Output the [X, Y] coordinate of the center of the cell containing the given text.  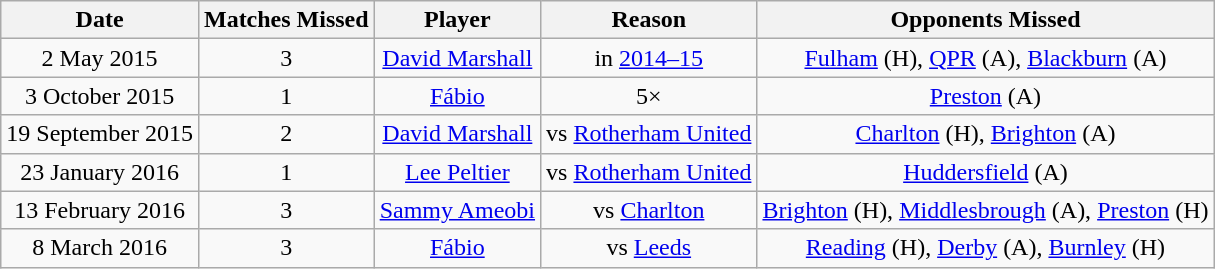
vs Leeds [649, 248]
Huddersfield (A) [986, 172]
vs Charlton [649, 210]
Matches Missed [286, 20]
Fulham (H), QPR (A), Blackburn (A) [986, 58]
8 March 2016 [100, 248]
3 October 2015 [100, 96]
Opponents Missed [986, 20]
Brighton (H), Middlesbrough (A), Preston (H) [986, 210]
Player [457, 20]
Charlton (H), Brighton (A) [986, 134]
2 [286, 134]
5× [649, 96]
Lee Peltier [457, 172]
Reason [649, 20]
Date [100, 20]
23 January 2016 [100, 172]
Sammy Ameobi [457, 210]
Reading (H), Derby (A), Burnley (H) [986, 248]
2 May 2015 [100, 58]
19 September 2015 [100, 134]
Preston (A) [986, 96]
in 2014–15 [649, 58]
13 February 2016 [100, 210]
